Provide the [x, y] coordinate of the cell's center where the given text is located.  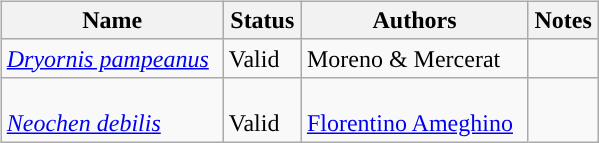
Notes [564, 20]
Moreno & Mercerat [414, 58]
Name [112, 20]
Dryornis pampeanus [112, 58]
Neochen debilis [112, 110]
Authors [414, 20]
Status [262, 20]
Florentino Ameghino [414, 110]
